Detect which cell encompasses the target text, then output its [x, y] center coordinate. 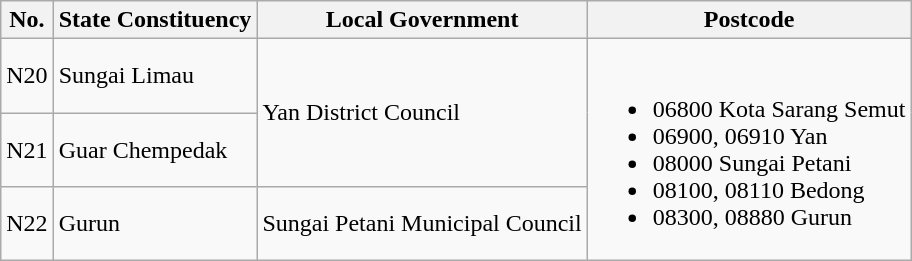
No. [27, 20]
Sungai Limau [155, 76]
Local Government [422, 20]
N22 [27, 223]
State Constituency [155, 20]
Guar Chempedak [155, 149]
Postcode [749, 20]
Gurun [155, 223]
Sungai Petani Municipal Council [422, 223]
06800 Kota Sarang Semut06900, 06910 Yan08000 Sungai Petani08100, 08110 Bedong08300, 08880 Gurun [749, 150]
N21 [27, 149]
N20 [27, 76]
Yan District Council [422, 112]
